Pinpoint the cell where the given text exists, returning its [X, Y] midpoint coordinate. 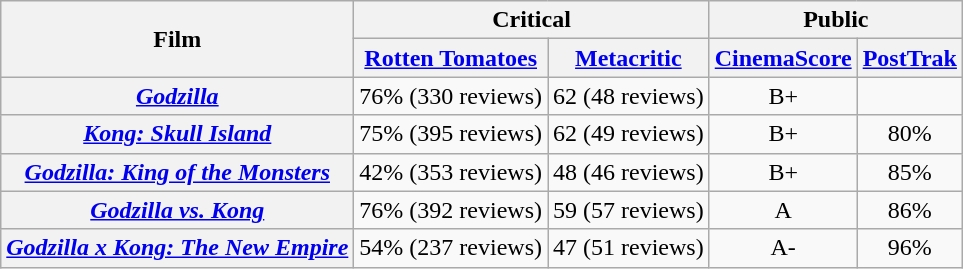
85% [910, 172]
A [783, 210]
Critical [532, 20]
Metacritic [629, 58]
CinemaScore [783, 58]
Godzilla [178, 96]
62 (48 reviews) [629, 96]
96% [910, 248]
54% (237 reviews) [451, 248]
47 (51 reviews) [629, 248]
Godzilla x Kong: The New Empire [178, 248]
80% [910, 134]
48 (46 reviews) [629, 172]
PostTrak [910, 58]
Rotten Tomatoes [451, 58]
Public [836, 20]
76% (330 reviews) [451, 96]
Godzilla: King of the Monsters [178, 172]
Godzilla vs. Kong [178, 210]
Kong: Skull Island [178, 134]
62 (49 reviews) [629, 134]
75% (395 reviews) [451, 134]
Film [178, 39]
59 (57 reviews) [629, 210]
A- [783, 248]
76% (392 reviews) [451, 210]
86% [910, 210]
42% (353 reviews) [451, 172]
